Locate the cell with the specified text and output its [x, y] center coordinate. 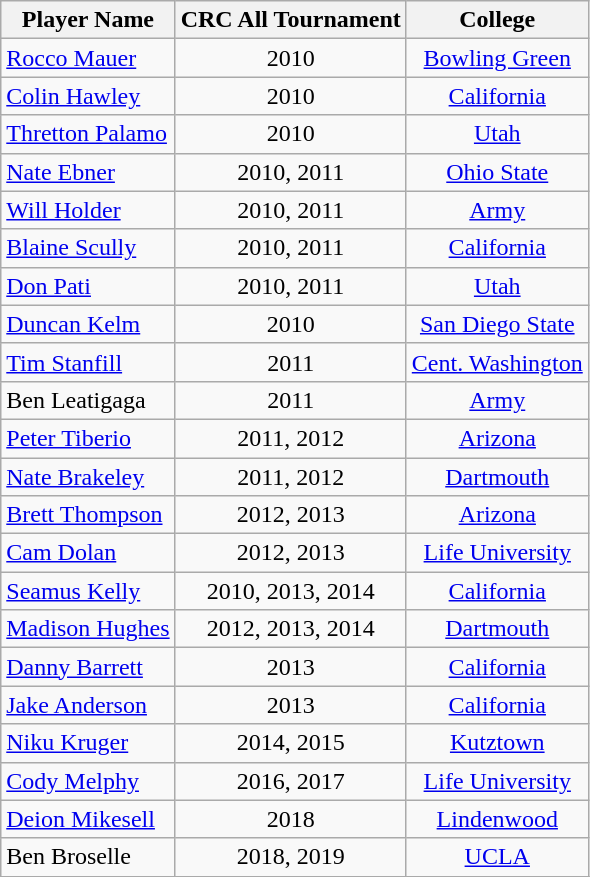
2014, 2015 [290, 743]
Cam Dolan [88, 553]
Nate Brakeley [88, 477]
Kutztown [497, 743]
2018 [290, 819]
Brett Thompson [88, 515]
UCLA [497, 857]
Ben Broselle [88, 857]
Seamus Kelly [88, 591]
Peter Tiberio [88, 438]
Cent. Washington [497, 362]
Will Holder [88, 210]
Ben Leatigaga [88, 400]
San Diego State [497, 324]
2016, 2017 [290, 781]
Thretton Palamo [88, 134]
2010, 2013, 2014 [290, 591]
Duncan Kelm [88, 324]
Ohio State [497, 172]
Deion Mikesell [88, 819]
Colin Hawley [88, 96]
Player Name [88, 20]
2012, 2013, 2014 [290, 629]
Nate Ebner [88, 172]
Lindenwood [497, 819]
Don Pati [88, 286]
Cody Melphy [88, 781]
Rocco Mauer [88, 58]
Blaine Scully [88, 248]
Jake Anderson [88, 705]
Bowling Green [497, 58]
Danny Barrett [88, 667]
CRC All Tournament [290, 20]
Niku Kruger [88, 743]
Madison Hughes [88, 629]
College [497, 20]
2018, 2019 [290, 857]
Tim Stanfill [88, 362]
